For the text-containing cell, return its midpoint in [X, Y] coordinate format. 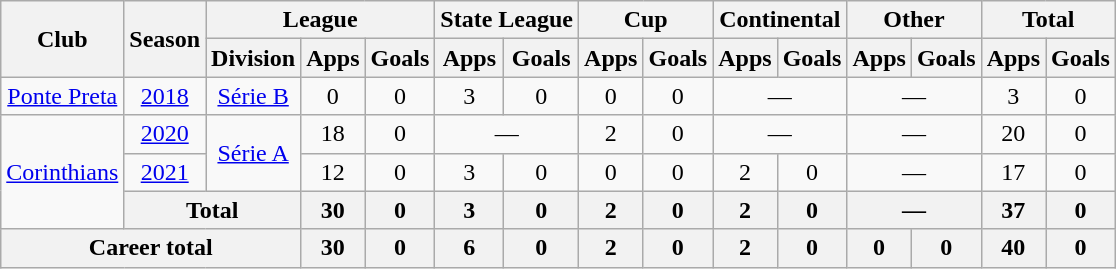
2018 [165, 96]
Continental [780, 20]
Club [62, 39]
Série A [254, 153]
League [320, 20]
Ponte Preta [62, 96]
2020 [165, 134]
State League [507, 20]
18 [333, 134]
6 [470, 248]
17 [1013, 172]
Season [165, 39]
37 [1013, 210]
Other [914, 20]
40 [1013, 248]
2021 [165, 172]
Career total [151, 248]
Série B [254, 96]
Cup [646, 20]
20 [1013, 134]
12 [333, 172]
Division [254, 58]
Corinthians [62, 172]
